Detect which cell encompasses the target text, then output its (X, Y) center coordinate. 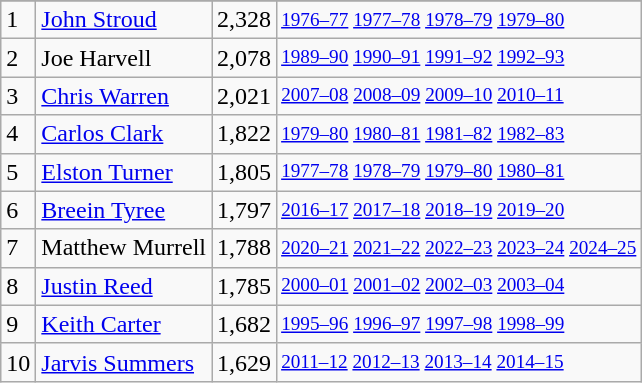
Jarvis Summers (124, 362)
9 (18, 324)
Elston Turner (124, 172)
1,822 (244, 134)
6 (18, 210)
Breein Tyree (124, 210)
Carlos Clark (124, 134)
Keith Carter (124, 324)
Justin Reed (124, 286)
Chris Warren (124, 96)
1979–80 1980–81 1981–82 1982–83 (459, 134)
1995–96 1996–97 1997–98 1998–99 (459, 324)
1989–90 1990–91 1991–92 1992–93 (459, 58)
1,682 (244, 324)
1977–78 1978–79 1979–80 1980–81 (459, 172)
8 (18, 286)
4 (18, 134)
1,629 (244, 362)
5 (18, 172)
3 (18, 96)
2011–12 2012–13 2013–14 2014–15 (459, 362)
Joe Harvell (124, 58)
2,328 (244, 20)
Matthew Murrell (124, 248)
2020–21 2021–22 2022–23 2023–24 2024–25 (459, 248)
7 (18, 248)
2,021 (244, 96)
John Stroud (124, 20)
2000–01 2001–02 2002–03 2003–04 (459, 286)
1,785 (244, 286)
10 (18, 362)
1 (18, 20)
2,078 (244, 58)
2016–17 2017–18 2018–19 2019–20 (459, 210)
1,788 (244, 248)
1976–77 1977–78 1978–79 1979–80 (459, 20)
1,797 (244, 210)
2 (18, 58)
1,805 (244, 172)
2007–08 2008–09 2009–10 2010–11 (459, 96)
